Capture the cell that displays the provided text and extract its [x, y] central coordinate. 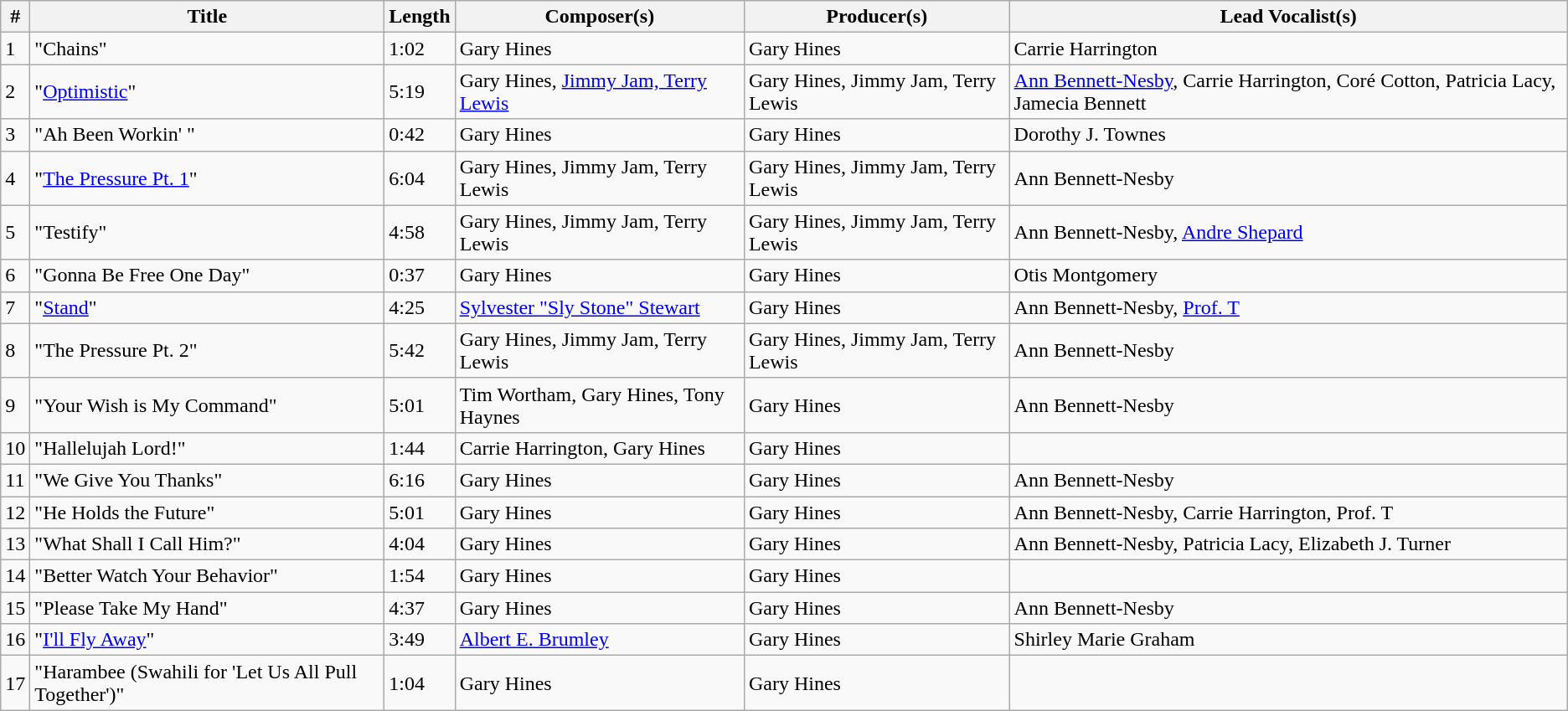
"I'll Fly Away" [208, 640]
16 [15, 640]
# [15, 17]
"Stand" [208, 307]
"Your Wish is My Command" [208, 405]
Carrie Harrington, Gary Hines [600, 448]
12 [15, 512]
6:16 [420, 480]
5:19 [420, 92]
5:42 [420, 350]
Otis Montgomery [1288, 276]
4:25 [420, 307]
"Optimistic" [208, 92]
"He Holds the Future" [208, 512]
Ann Bennett-Nesby, Carrie Harrington, Prof. T [1288, 512]
"Better Watch Your Behavior" [208, 576]
"Chains" [208, 49]
Carrie Harrington [1288, 49]
Ann Bennett-Nesby, Patricia Lacy, Elizabeth J. Turner [1288, 544]
Title [208, 17]
4:37 [420, 608]
3 [15, 135]
9 [15, 405]
"Ah Been Workin' " [208, 135]
"Hallelujah Lord!" [208, 448]
Shirley Marie Graham [1288, 640]
3:49 [420, 640]
1:04 [420, 683]
1 [15, 49]
Length [420, 17]
1:44 [420, 448]
"Please Take My Hand" [208, 608]
Ann Bennett-Nesby, Andre Shepard [1288, 233]
14 [15, 576]
"Harambee (Swahili for 'Let Us All Pull Together')" [208, 683]
4:58 [420, 233]
"Testify" [208, 233]
"What Shall I Call Him?" [208, 544]
7 [15, 307]
Ann Bennett-Nesby, Prof. T [1288, 307]
10 [15, 448]
Dorothy J. Townes [1288, 135]
Sylvester "Sly Stone" Stewart [600, 307]
4:04 [420, 544]
0:37 [420, 276]
Albert E. Brumley [600, 640]
4 [15, 178]
1:02 [420, 49]
6:04 [420, 178]
"Gonna Be Free One Day" [208, 276]
0:42 [420, 135]
Ann Bennett-Nesby, Carrie Harrington, Coré Cotton, Patricia Lacy, Jamecia Bennett [1288, 92]
Producer(s) [876, 17]
17 [15, 683]
6 [15, 276]
Tim Wortham, Gary Hines, Tony Haynes [600, 405]
Lead Vocalist(s) [1288, 17]
11 [15, 480]
"The Pressure Pt. 1" [208, 178]
2 [15, 92]
"We Give You Thanks" [208, 480]
13 [15, 544]
"The Pressure Pt. 2" [208, 350]
1:54 [420, 576]
8 [15, 350]
Composer(s) [600, 17]
15 [15, 608]
5 [15, 233]
